Identify which cell holds the provided text, then report its [X, Y] central coordinate. 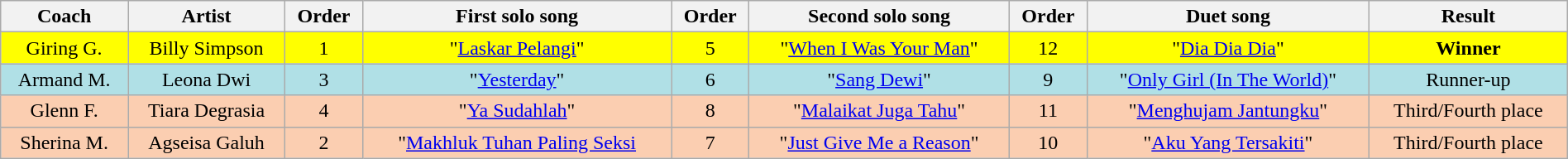
Leona Dwi [206, 79]
Result [1469, 17]
7 [710, 142]
"Ya Sudahlah" [517, 111]
Runner-up [1469, 79]
"Laskar Pelangi" [517, 48]
3 [324, 79]
"Only Girl (In The World)" [1227, 79]
6 [710, 79]
1 [324, 48]
Duet song [1227, 17]
2 [324, 142]
"Yesterday" [517, 79]
"Dia Dia Dia" [1227, 48]
"When I Was Your Man" [880, 48]
Tiara Degrasia [206, 111]
Artist [206, 17]
Giring G. [65, 48]
5 [710, 48]
9 [1048, 79]
"Malaikat Juga Tahu" [880, 111]
Coach [65, 17]
Billy Simpson [206, 48]
First solo song [517, 17]
10 [1048, 142]
8 [710, 111]
"Makhluk Tuhan Paling Seksi [517, 142]
"Sang Dewi" [880, 79]
Winner [1469, 48]
4 [324, 111]
"Just Give Me a Reason" [880, 142]
12 [1048, 48]
Agseisa Galuh [206, 142]
"Aku Yang Tersakiti" [1227, 142]
Second solo song [880, 17]
11 [1048, 111]
"Menghujam Jantungku" [1227, 111]
Glenn F. [65, 111]
Sherina M. [65, 142]
Armand M. [65, 79]
